Output the (X, Y) coordinate of the center of the cell containing the given text.  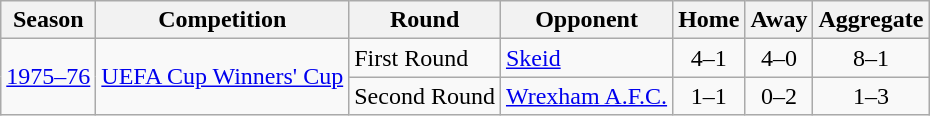
4–1 (709, 58)
Opponent (586, 20)
8–1 (871, 58)
Wrexham A.F.C. (586, 96)
First Round (425, 58)
0–2 (779, 96)
Season (48, 20)
1975–76 (48, 77)
UEFA Cup Winners' Cup (222, 77)
Aggregate (871, 20)
Second Round (425, 96)
1–1 (709, 96)
4–0 (779, 58)
Skeid (586, 58)
Away (779, 20)
1–3 (871, 96)
Home (709, 20)
Competition (222, 20)
Round (425, 20)
